Return [X, Y] of the center of cell containing provided text 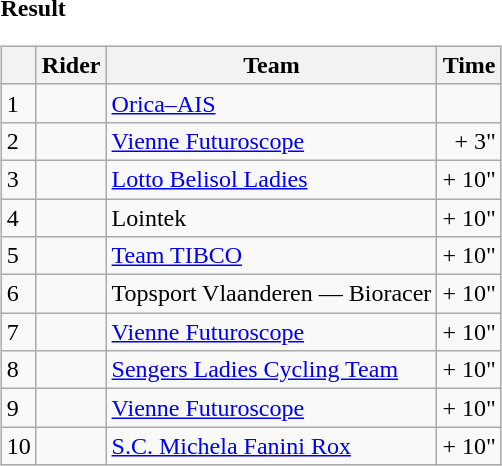
Rider [71, 65]
6 [18, 294]
7 [18, 332]
Sengers Ladies Cycling Team [272, 370]
2 [18, 141]
S.C. Michela Fanini Rox [272, 446]
Topsport Vlaanderen — Bioracer [272, 294]
9 [18, 408]
Lointek [272, 217]
Lotto Belisol Ladies [272, 179]
1 [18, 103]
3 [18, 179]
8 [18, 370]
4 [18, 217]
10 [18, 446]
Team TIBCO [272, 256]
Time [469, 65]
5 [18, 256]
Orica–AIS [272, 103]
Team [272, 65]
+ 3" [469, 141]
